Return (x, y) of the center of cell containing provided text 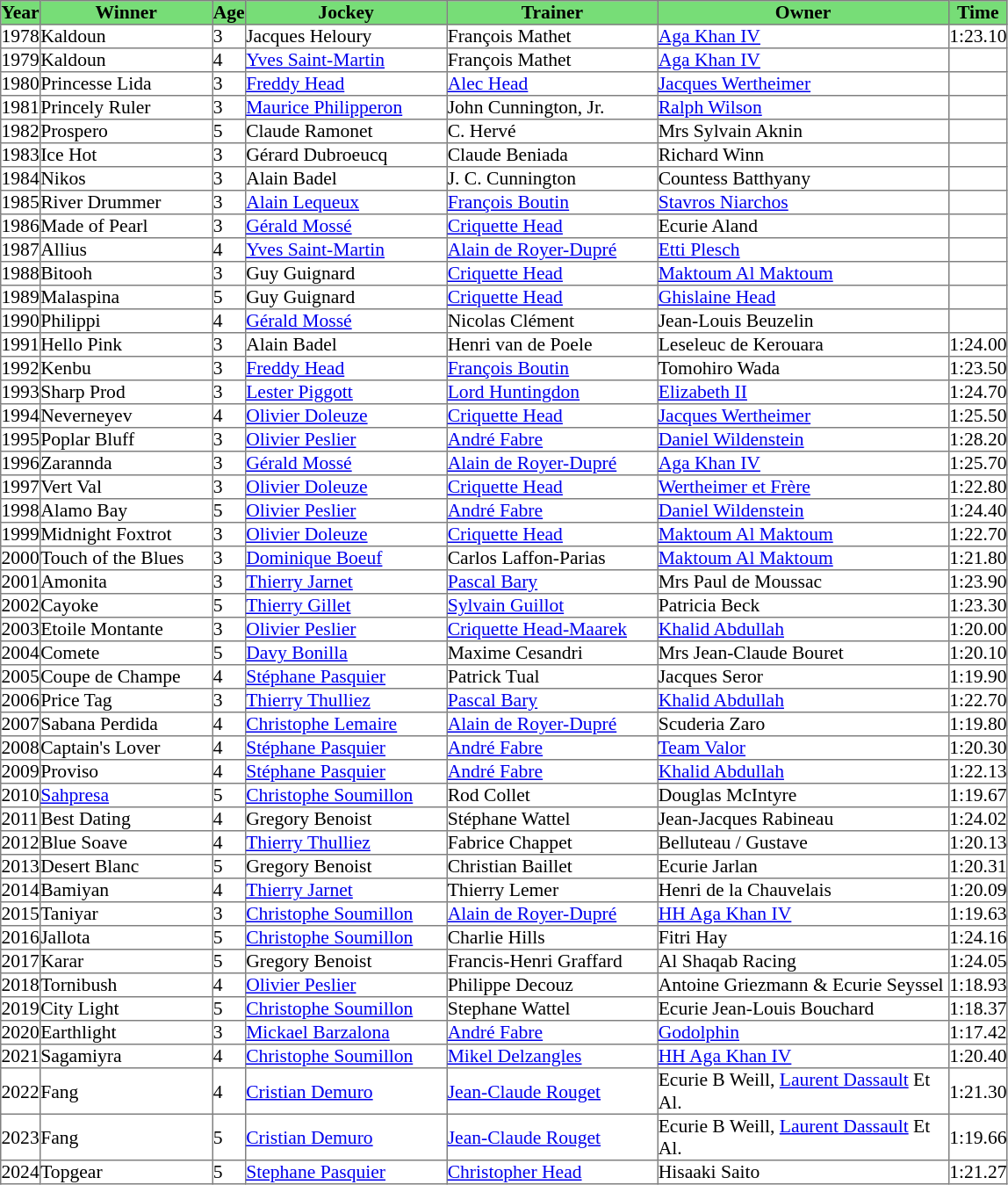
Comete (126, 654)
1:20.40 (978, 1056)
Philippe Decouz (552, 986)
2003 (21, 629)
Wertheimer et Frère (803, 487)
Etti Plesch (803, 249)
Mikel Delzangles (552, 1056)
Jean-Louis Beuzelin (803, 322)
Allius (126, 249)
Criquette Head-Maarek (552, 629)
1:21.27 (978, 1172)
2023 (21, 1137)
1992 (21, 369)
2014 (21, 891)
2015 (21, 914)
1988 (21, 274)
Sagamiyra (126, 1056)
Philippi (126, 322)
Tomohiro Wada (803, 369)
2002 (21, 606)
2017 (21, 961)
Kenbu (126, 369)
Rod Collet (552, 796)
Ralph Wilson (803, 107)
Mickael Barzalona (346, 1033)
Belluteau / Gustave (803, 843)
1978 (21, 37)
Stephane Pasquier (346, 1172)
1987 (21, 249)
1:19.66 (978, 1137)
River Drummer (126, 202)
Mrs Jean-Claude Bouret (803, 654)
1:18.93 (978, 986)
Nikos (126, 179)
Sabana Perdida (126, 724)
Charlie Hills (552, 938)
Captain's Lover (126, 748)
Best Dating (126, 819)
Elizabeth II (803, 392)
Claude Beniada (552, 155)
Owner (803, 12)
Richard Winn (803, 155)
2001 (21, 582)
1:24.00 (978, 344)
Sahpresa (126, 796)
1990 (21, 322)
Henri de la Chauvelais (803, 891)
Carlos Laffon-Parias (552, 559)
Lester Piggott (346, 392)
Gérard Dubroeucq (346, 155)
1:24.16 (978, 938)
Al Shaqab Racing (803, 961)
2016 (21, 938)
1:25.50 (978, 416)
Bitooh (126, 274)
Prospero (126, 132)
Thierry Lemer (552, 891)
Mrs Paul de Moussac (803, 582)
Jockey (346, 12)
1985 (21, 202)
Cayoke (126, 606)
Price Tag (126, 701)
1983 (21, 155)
2019 (21, 1008)
Bamiyan (126, 891)
2011 (21, 819)
Alec Head (552, 84)
C. Hervé (552, 132)
Davy Bonilla (346, 654)
Earthlight (126, 1033)
1999 (21, 534)
1:24.05 (978, 961)
1:23.10 (978, 37)
1:19.80 (978, 724)
Patricia Beck (803, 606)
Douglas McIntyre (803, 796)
Sylvain Guillot (552, 606)
2004 (21, 654)
1997 (21, 487)
Coupe de Champe (126, 676)
1986 (21, 227)
1:20.13 (978, 843)
Winner (126, 12)
Mrs Sylvain Aknin (803, 132)
Blue Soave (126, 843)
Ghislaine Head (803, 297)
2000 (21, 559)
Etoile Montante (126, 629)
Nicolas Clément (552, 322)
1:23.90 (978, 582)
2013 (21, 866)
1980 (21, 84)
2020 (21, 1033)
Claude Ramonet (346, 132)
Fitri Hay (803, 938)
Stephane Wattel (552, 1008)
1:28.20 (978, 439)
Francis-Henri Graffard (552, 961)
Christopher Head (552, 1172)
2010 (21, 796)
1:22.13 (978, 771)
Proviso (126, 771)
Hisaaki Saito (803, 1172)
1993 (21, 392)
2024 (21, 1172)
City Light (126, 1008)
1:20.10 (978, 654)
Jean-Jacques Rabineau (803, 819)
Team Valor (803, 748)
Jallota (126, 938)
2006 (21, 701)
Maurice Philipperon (346, 107)
Lord Huntingdon (552, 392)
1984 (21, 179)
1981 (21, 107)
J. C. Cunnington (552, 179)
Scuderia Zaro (803, 724)
1995 (21, 439)
1994 (21, 416)
1:19.67 (978, 796)
Alain Lequeux (346, 202)
Topgear (126, 1172)
Ice Hot (126, 155)
Countess Batthyany (803, 179)
2012 (21, 843)
Ecurie Jarlan (803, 866)
Poplar Bluff (126, 439)
Desert Blanc (126, 866)
Stavros Niarchos (803, 202)
1:18.37 (978, 1008)
Taniyar (126, 914)
Age (228, 12)
1989 (21, 297)
1:24.02 (978, 819)
2018 (21, 986)
2008 (21, 748)
2007 (21, 724)
1:24.40 (978, 511)
Princesse Lida (126, 84)
1:19.90 (978, 676)
2022 (21, 1091)
Leseleuc de Kerouara (803, 344)
Ecurie Jean-Louis Bouchard (803, 1008)
1:20.31 (978, 866)
1:25.70 (978, 464)
Ecurie Aland (803, 227)
Christophe Lemaire (346, 724)
1:20.09 (978, 891)
Amonita (126, 582)
Maxime Cesandri (552, 654)
1:20.00 (978, 629)
1:20.30 (978, 748)
Karar (126, 961)
Sharp Prod (126, 392)
1979 (21, 60)
1:24.70 (978, 392)
Hello Pink (126, 344)
Jacques Seror (803, 676)
Fabrice Chappet (552, 843)
1991 (21, 344)
Vert Val (126, 487)
John Cunnington, Jr. (552, 107)
Tornibush (126, 986)
2009 (21, 771)
Dominique Boeuf (346, 559)
Touch of the Blues (126, 559)
1:21.80 (978, 559)
Zarannda (126, 464)
1996 (21, 464)
Malaspina (126, 297)
Patrick Tual (552, 676)
Christian Baillet (552, 866)
Henri van de Poele (552, 344)
Princely Ruler (126, 107)
Godolphin (803, 1033)
Trainer (552, 12)
1:23.50 (978, 369)
1982 (21, 132)
Antoine Griezmann & Ecurie Seyssel (803, 986)
Stéphane Wattel (552, 819)
2005 (21, 676)
Neverneyev (126, 416)
1:19.63 (978, 914)
1:17.42 (978, 1033)
Thierry Gillet (346, 606)
1:21.30 (978, 1091)
Made of Pearl (126, 227)
Midnight Foxtrot (126, 534)
1998 (21, 511)
1:22.80 (978, 487)
Time (978, 12)
Year (21, 12)
2021 (21, 1056)
Jacques Heloury (346, 37)
1:23.30 (978, 606)
Alamo Bay (126, 511)
